Scan for the cell matching the given text and deliver its [x, y] coordinate at center. 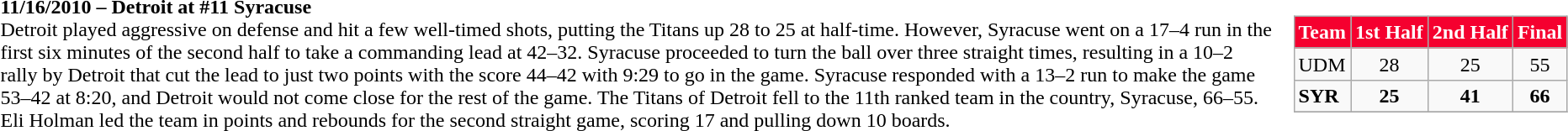
Final [1539, 32]
1st Half [1390, 32]
UDM [1322, 64]
Team [1322, 32]
41 [1470, 96]
SYR [1322, 96]
28 [1390, 64]
66 [1539, 96]
55 [1539, 64]
2nd Half [1470, 32]
